From the cell containing the given text, extract its center point as (x, y) coordinate. 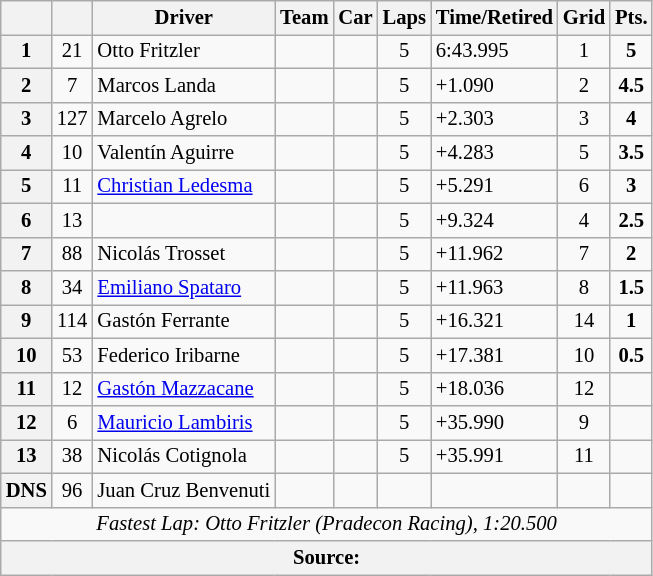
Grid (584, 17)
Gastón Mazzacane (184, 389)
Marcelo Agrelo (184, 119)
+5.291 (494, 186)
0.5 (631, 355)
21 (72, 51)
Gastón Ferrante (184, 321)
+9.324 (494, 220)
114 (72, 321)
2.5 (631, 220)
Pts. (631, 17)
Federico Iribarne (184, 355)
Marcos Landa (184, 85)
+35.990 (494, 423)
1.5 (631, 287)
38 (72, 456)
DNS (26, 490)
Nicolás Cotignola (184, 456)
Laps (404, 17)
6:43.995 (494, 51)
+11.963 (494, 287)
88 (72, 254)
Juan Cruz Benvenuti (184, 490)
+16.321 (494, 321)
34 (72, 287)
53 (72, 355)
3.5 (631, 153)
+1.090 (494, 85)
4.5 (631, 85)
127 (72, 119)
Source: (327, 557)
14 (584, 321)
Car (355, 17)
+17.381 (494, 355)
Otto Fritzler (184, 51)
+18.036 (494, 389)
Valentín Aguirre (184, 153)
96 (72, 490)
Mauricio Lambiris (184, 423)
Driver (184, 17)
Fastest Lap: Otto Fritzler (Pradecon Racing), 1:20.500 (327, 524)
Time/Retired (494, 17)
+35.991 (494, 456)
+2.303 (494, 119)
Team (304, 17)
Nicolás Trosset (184, 254)
Christian Ledesma (184, 186)
+11.962 (494, 254)
+4.283 (494, 153)
Emiliano Spataro (184, 287)
